Return the [X, Y] coordinate for the center point of the cell that contains the specified text.  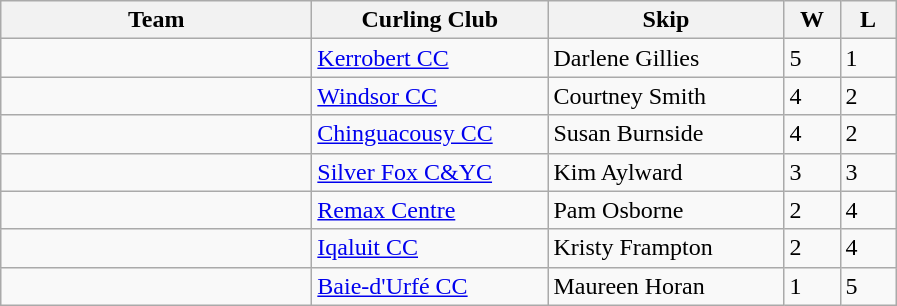
Iqaluit CC [430, 248]
Pam Osborne [666, 210]
Darlene Gillies [666, 58]
Kristy Frampton [666, 248]
Kim Aylward [666, 172]
Kerrobert CC [430, 58]
Remax Centre [430, 210]
L [868, 20]
Skip [666, 20]
Susan Burnside [666, 134]
Maureen Horan [666, 286]
Silver Fox C&YC [430, 172]
Courtney Smith [666, 96]
Chinguacousy CC [430, 134]
Team [156, 20]
W [812, 20]
Windsor CC [430, 96]
Baie-d'Urfé CC [430, 286]
Curling Club [430, 20]
